From the cell containing the given text, extract its center point as [X, Y] coordinate. 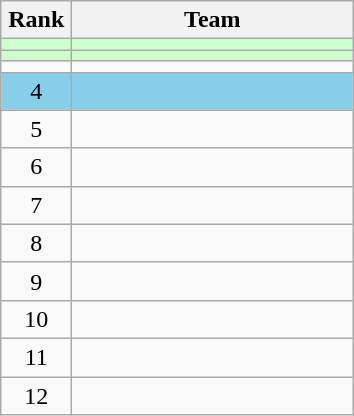
4 [36, 91]
5 [36, 129]
12 [36, 395]
Rank [36, 20]
7 [36, 205]
6 [36, 167]
10 [36, 319]
8 [36, 243]
9 [36, 281]
11 [36, 357]
Team [212, 20]
